Provide the [X, Y] coordinate of the cell's center where the given text is located.  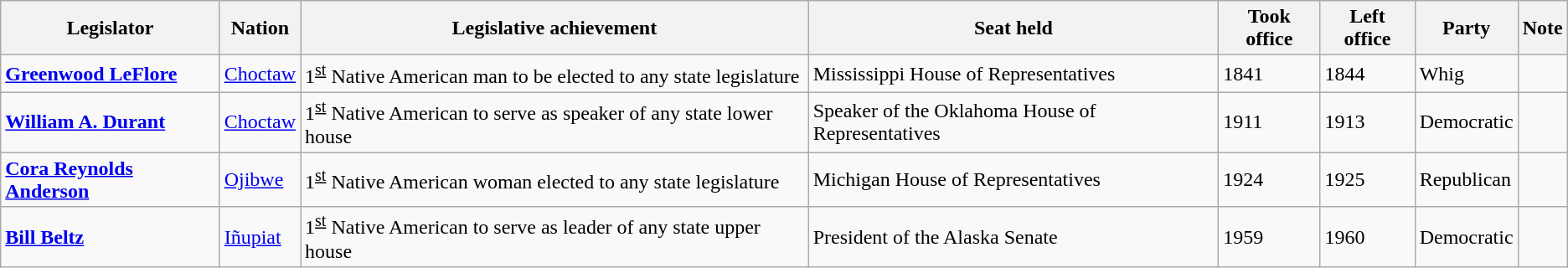
Ojibwe [260, 179]
President of the Alaska Senate [1014, 237]
Iñupiat [260, 237]
Nation [260, 28]
1924 [1270, 179]
1841 [1270, 74]
1st Native American man to be elected to any state legislature [554, 74]
William A. Durant [111, 122]
Seat held [1014, 28]
1911 [1270, 122]
Speaker of the Oklahoma House of Representatives [1014, 122]
Whig [1466, 74]
1844 [1367, 74]
Greenwood LeFlore [111, 74]
1913 [1367, 122]
1925 [1367, 179]
Mississippi House of Representatives [1014, 74]
Republican [1466, 179]
1st Native American to serve as speaker of any state lower house [554, 122]
Note [1543, 28]
Legislative achievement [554, 28]
1959 [1270, 237]
Bill Beltz [111, 237]
Michigan House of Representatives [1014, 179]
Took office [1270, 28]
Cora Reynolds Anderson [111, 179]
Legislator [111, 28]
1st Native American woman elected to any state legislature [554, 179]
Left office [1367, 28]
Party [1466, 28]
1960 [1367, 237]
1st Native American to serve as leader of any state upper house [554, 237]
